Pinpoint the cell where the given text exists, returning its [X, Y] midpoint coordinate. 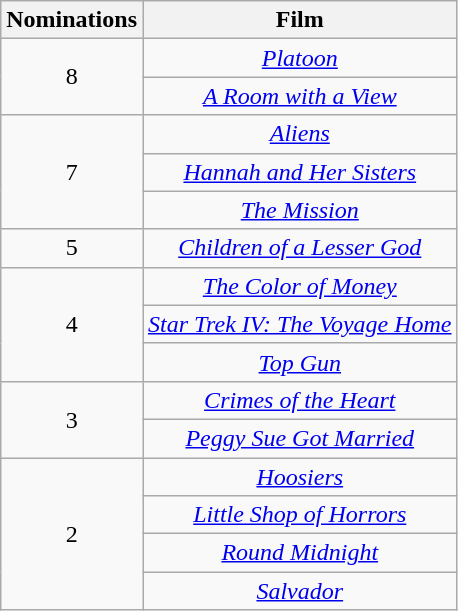
3 [72, 419]
Little Shop of Horrors [300, 515]
Hoosiers [300, 477]
A Room with a View [300, 96]
Star Trek IV: The Voyage Home [300, 324]
5 [72, 248]
Round Midnight [300, 553]
Film [300, 20]
8 [72, 77]
The Mission [300, 210]
7 [72, 172]
The Color of Money [300, 286]
Top Gun [300, 362]
Hannah and Her Sisters [300, 172]
Crimes of the Heart [300, 400]
2 [72, 534]
Aliens [300, 134]
Nominations [72, 20]
Peggy Sue Got Married [300, 438]
4 [72, 324]
Salvador [300, 591]
Platoon [300, 58]
Children of a Lesser God [300, 248]
